Determine the [X, Y] coordinate at the center of the cell enclosing the given text.  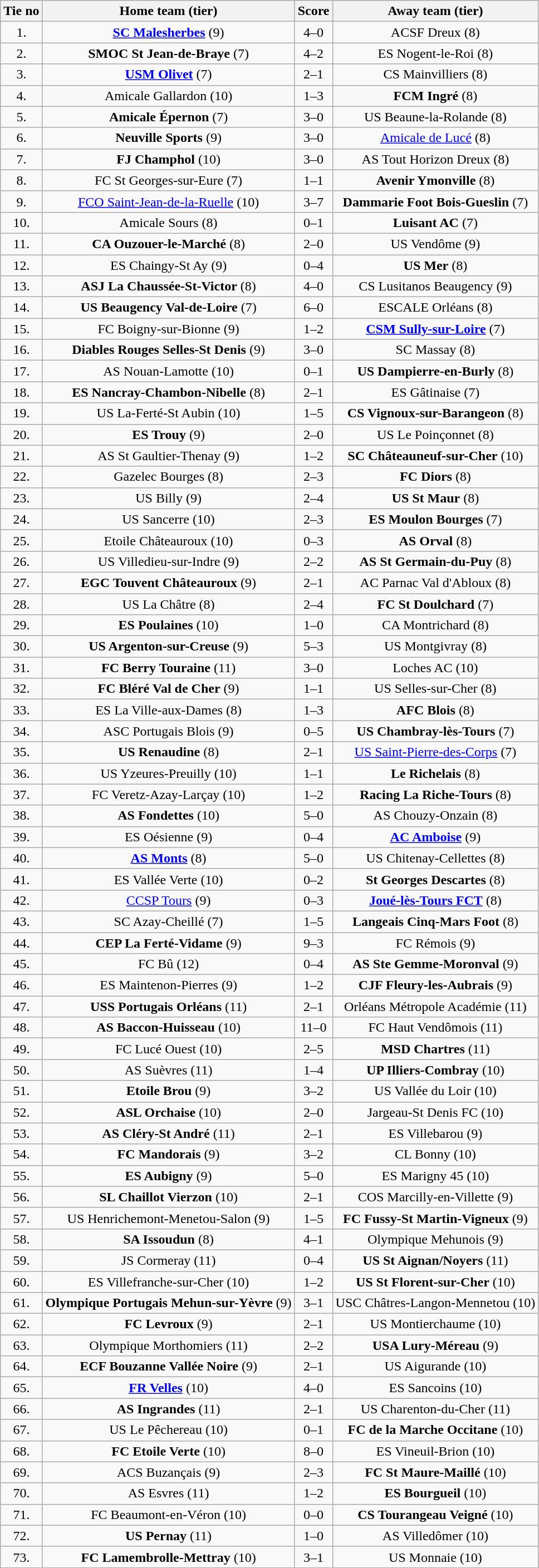
CS Mainvilliers (8) [435, 75]
AS Cléry-St André (11) [168, 1133]
US Monnaie (10) [435, 1557]
FC St Maure-Maillé (10) [435, 1472]
38. [21, 816]
Away team (tier) [435, 11]
55. [21, 1176]
FC Haut Vendômois (11) [435, 1028]
US Aigurande (10) [435, 1367]
0–5 [313, 731]
US Le Pêchereau (10) [168, 1430]
FC Veretz-Azay-Larçay (10) [168, 795]
US La-Ferté-St Aubin (10) [168, 413]
73. [21, 1557]
FC St Doulchard (7) [435, 604]
60. [21, 1281]
45. [21, 964]
US Renaudine (8) [168, 752]
USC Châtres-Langon-Mennetou (10) [435, 1303]
CA Ouzouer-le-Marché (8) [168, 244]
US Montierchaume (10) [435, 1324]
SC Malesherbes (9) [168, 32]
AFC Blois (8) [435, 710]
0–0 [313, 1515]
UP Illiers-Combray (10) [435, 1070]
39. [21, 837]
US Saint-Pierre-des-Corps (7) [435, 752]
36. [21, 773]
Luisant AC (7) [435, 223]
41. [21, 879]
ES Maintenon-Pierres (9) [168, 985]
Orléans Métropole Académie (11) [435, 1007]
FC Boigny-sur-Bionne (9) [168, 329]
50. [21, 1070]
AS Nouan-Lamotte (10) [168, 371]
Neuville Sports (9) [168, 138]
Jargeau-St Denis FC (10) [435, 1112]
CSM Sully-sur-Loire (7) [435, 329]
62. [21, 1324]
ES Poulaines (10) [168, 625]
Olympique Portugais Mehun-sur-Yèvre (9) [168, 1303]
JS Cormeray (11) [168, 1260]
ES Chaingy-St Ay (9) [168, 265]
4–2 [313, 53]
US Dampierre-en-Burly (8) [435, 371]
Langeais Cinq-Mars Foot (8) [435, 921]
ESCALE Orléans (8) [435, 308]
AC Parnac Val d'Abloux (8) [435, 583]
Avenir Ymonville (8) [435, 180]
EGC Touvent Châteauroux (9) [168, 583]
5–3 [313, 647]
Gazelec Bourges (8) [168, 477]
35. [21, 752]
FC Lamembrolle-Mettray (10) [168, 1557]
FC St Georges-sur-Eure (7) [168, 180]
FC Mandorais (9) [168, 1155]
72. [21, 1536]
9. [21, 201]
US St Maur (8) [435, 498]
SMOC St Jean-de-Braye (7) [168, 53]
AS Fondettes (10) [168, 816]
ECF Bouzanne Vallée Noire (9) [168, 1367]
US St Aignan/Noyers (11) [435, 1260]
USA Lury-Méreau (9) [435, 1345]
ACSF Dreux (8) [435, 32]
11–0 [313, 1028]
32. [21, 689]
Amicale de Lucé (8) [435, 138]
US Billy (9) [168, 498]
4. [21, 96]
AS St Gaultier-Thenay (9) [168, 456]
27. [21, 583]
MSD Chartres (11) [435, 1049]
US Beaugency Val-de-Loire (7) [168, 308]
33. [21, 710]
43. [21, 921]
58. [21, 1239]
15. [21, 329]
CL Bonny (10) [435, 1155]
AS Orval (8) [435, 540]
AS Chouzy-Onzain (8) [435, 816]
Joué-lès-Tours FCT (8) [435, 900]
ES Nancray-Chambon-Nibelle (8) [168, 392]
ASJ La Chaussée-St-Victor (8) [168, 287]
ES Bourgueil (10) [435, 1493]
25. [21, 540]
63. [21, 1345]
3–7 [313, 201]
ES Marigny 45 (10) [435, 1176]
US Le Poinçonnet (8) [435, 435]
FC Bû (12) [168, 964]
53. [21, 1133]
FC Etoile Verte (10) [168, 1451]
10. [21, 223]
US Montgivray (8) [435, 647]
AS Esvres (11) [168, 1493]
44. [21, 943]
FC Levroux (9) [168, 1324]
US La Châtre (8) [168, 604]
ES La Ville-aux-Dames (8) [168, 710]
FC Bléré Val de Cher (9) [168, 689]
2–5 [313, 1049]
SC Azay-Cheillé (7) [168, 921]
0–2 [313, 879]
CS Vignoux-sur-Barangeon (8) [435, 413]
Diables Rouges Selles-St Denis (9) [168, 350]
24. [21, 519]
ES Trouy (9) [168, 435]
64. [21, 1367]
Home team (tier) [168, 11]
48. [21, 1028]
51. [21, 1091]
5. [21, 117]
FCO Saint-Jean-de-la-Ruelle (10) [168, 201]
34. [21, 731]
US Argenton-sur-Creuse (9) [168, 647]
28. [21, 604]
11. [21, 244]
ASL Orchaise (10) [168, 1112]
Amicale Gallardon (10) [168, 96]
ES Aubigny (9) [168, 1176]
40. [21, 858]
70. [21, 1493]
US Chitenay-Cellettes (8) [435, 858]
ES Oésienne (9) [168, 837]
Etoile Brou (9) [168, 1091]
59. [21, 1260]
ES Moulon Bourges (7) [435, 519]
Le Richelais (8) [435, 773]
FC Fussy-St Martin-Vigneux (9) [435, 1218]
47. [21, 1007]
19. [21, 413]
AS St Germain-du-Puy (8) [435, 561]
AS Villedômer (10) [435, 1536]
30. [21, 647]
20. [21, 435]
ES Villefranche-sur-Cher (10) [168, 1281]
14. [21, 308]
ES Vallée Verte (10) [168, 879]
66. [21, 1409]
31. [21, 668]
Dammarie Foot Bois-Gueslin (7) [435, 201]
US Beaune-la-Rolande (8) [435, 117]
US St Florent-sur-Cher (10) [435, 1281]
6. [21, 138]
1–4 [313, 1070]
3. [21, 75]
ASC Portugais Blois (9) [168, 731]
AS Baccon-Huisseau (10) [168, 1028]
Etoile Châteauroux (10) [168, 540]
71. [21, 1515]
FC Rémois (9) [435, 943]
18. [21, 392]
56. [21, 1197]
FR Velles (10) [168, 1388]
ACS Buzançais (9) [168, 1472]
26. [21, 561]
13. [21, 287]
AS Ingrandes (11) [168, 1409]
SL Chaillot Vierzon (10) [168, 1197]
CA Montrichard (8) [435, 625]
67. [21, 1430]
US Mer (8) [435, 265]
CS Tourangeau Veigné (10) [435, 1515]
Amicale Sours (8) [168, 223]
AS Tout Horizon Dreux (8) [435, 159]
US Henrichemont-Menetou-Salon (9) [168, 1218]
AC Amboise (9) [435, 837]
1. [21, 32]
US Vendôme (9) [435, 244]
22. [21, 477]
US Yzeures-Preuilly (10) [168, 773]
US Charenton-du-Cher (11) [435, 1409]
65. [21, 1388]
FCM Ingré (8) [435, 96]
ES Gâtinaise (7) [435, 392]
29. [21, 625]
42. [21, 900]
FJ Champhol (10) [168, 159]
2. [21, 53]
US Villedieu-sur-Indre (9) [168, 561]
Score [313, 11]
61. [21, 1303]
12. [21, 265]
46. [21, 985]
COS Marcilly-en-Villette (9) [435, 1197]
23. [21, 498]
SC Châteauneuf-sur-Cher (10) [435, 456]
8. [21, 180]
7. [21, 159]
SC Massay (8) [435, 350]
Tie no [21, 11]
FC Berry Touraine (11) [168, 668]
US Chambray-lès-Tours (7) [435, 731]
ES Nogent-le-Roi (8) [435, 53]
FC Lucé Ouest (10) [168, 1049]
US Sancerre (10) [168, 519]
49. [21, 1049]
St Georges Descartes (8) [435, 879]
CS Lusitanos Beaugency (9) [435, 287]
FC de la Marche Occitane (10) [435, 1430]
52. [21, 1112]
ES Vineuil-Brion (10) [435, 1451]
US Pernay (11) [168, 1536]
US Selles-sur-Cher (8) [435, 689]
ES Sancoins (10) [435, 1388]
54. [21, 1155]
ES Villebarou (9) [435, 1133]
CJF Fleury-les-Aubrais (9) [435, 985]
FC Diors (8) [435, 477]
US Vallée du Loir (10) [435, 1091]
CCSP Tours (9) [168, 900]
6–0 [313, 308]
FC Beaumont-en-Véron (10) [168, 1515]
Loches AC (10) [435, 668]
17. [21, 371]
USS Portugais Orléans (11) [168, 1007]
AS Ste Gemme-Moronval (9) [435, 964]
CEP La Ferté-Vidame (9) [168, 943]
4–1 [313, 1239]
21. [21, 456]
69. [21, 1472]
68. [21, 1451]
AS Suèvres (11) [168, 1070]
SA Issoudun (8) [168, 1239]
57. [21, 1218]
8–0 [313, 1451]
Racing La Riche-Tours (8) [435, 795]
Olympique Mehunois (9) [435, 1239]
9–3 [313, 943]
37. [21, 795]
Olympique Morthomiers (11) [168, 1345]
Amicale Épernon (7) [168, 117]
USM Olivet (7) [168, 75]
AS Monts (8) [168, 858]
16. [21, 350]
